For the text-containing cell, return its midpoint in (x, y) coordinate format. 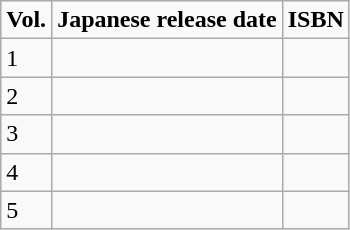
Japanese release date (168, 20)
1 (26, 58)
Vol. (26, 20)
ISBN (316, 20)
2 (26, 96)
3 (26, 134)
5 (26, 210)
4 (26, 172)
